Return (x, y) of the center of cell containing provided text 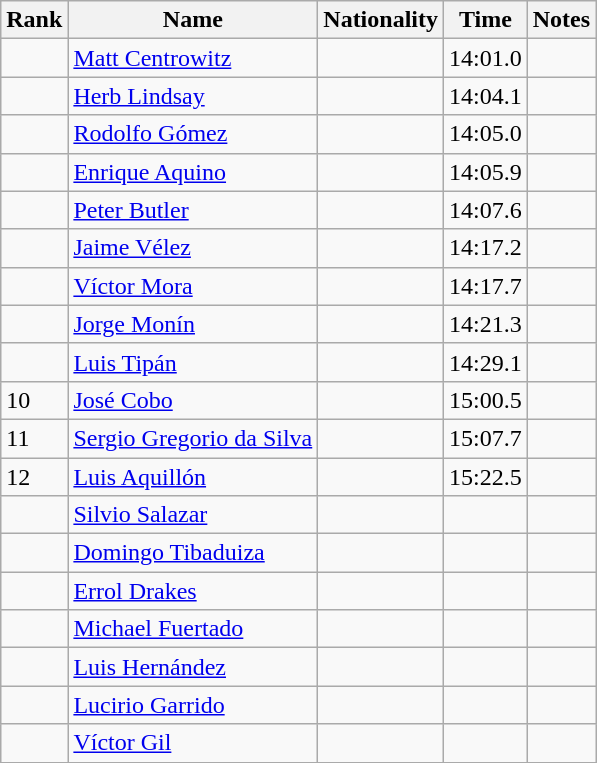
Silvio Salazar (193, 515)
14:01.0 (486, 58)
11 (34, 438)
15:07.7 (486, 438)
Name (193, 20)
Matt Centrowitz (193, 58)
Jorge Monín (193, 324)
15:00.5 (486, 400)
Herb Lindsay (193, 96)
Luis Aquillón (193, 477)
Enrique Aquino (193, 172)
Michael Fuertado (193, 629)
Lucirio Garrido (193, 705)
Peter Butler (193, 210)
Errol Drakes (193, 591)
Luis Tipán (193, 362)
Víctor Mora (193, 286)
Notes (561, 20)
Domingo Tibaduiza (193, 553)
14:21.3 (486, 324)
14:04.1 (486, 96)
14:17.2 (486, 248)
Luis Hernández (193, 667)
14:29.1 (486, 362)
14:17.7 (486, 286)
Rodolfo Gómez (193, 134)
Víctor Gil (193, 743)
14:05.9 (486, 172)
Sergio Gregorio da Silva (193, 438)
15:22.5 (486, 477)
José Cobo (193, 400)
Rank (34, 20)
Nationality (381, 20)
Time (486, 20)
10 (34, 400)
14:05.0 (486, 134)
Jaime Vélez (193, 248)
14:07.6 (486, 210)
12 (34, 477)
